Find where the given text appears and provide that cell's center as (x, y) coordinate. 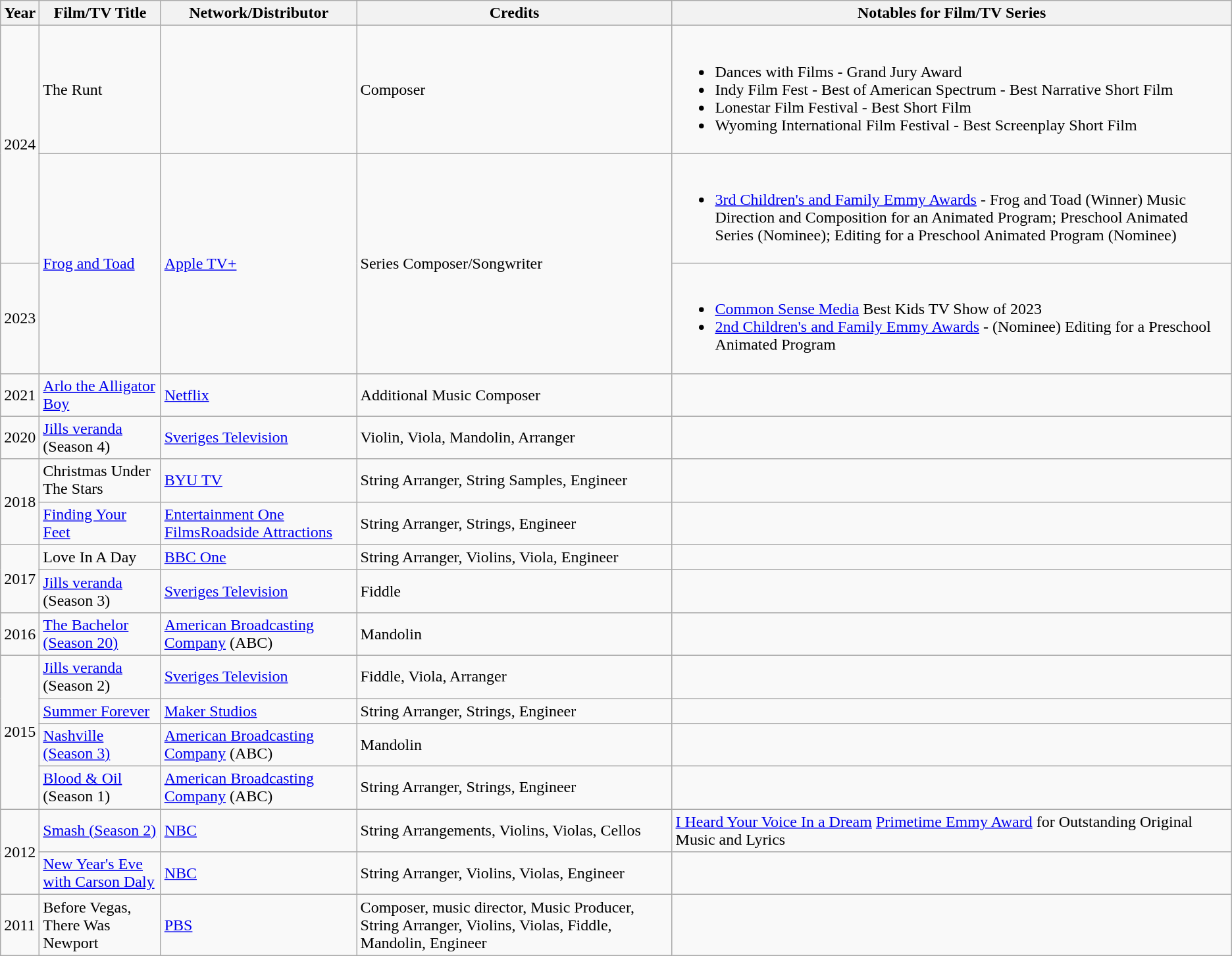
Frog and Toad (100, 263)
Smash (Season 2) (100, 831)
2018 (20, 502)
Notables for Film/TV Series (952, 13)
Entertainment One FilmsRoadside Attractions (259, 523)
PBS (259, 925)
Composer, music director, Music Producer, String Arranger, Violins, Violas, Fiddle, Mandolin, Engineer (515, 925)
Apple TV+ (259, 263)
Fiddle, Viola, Arranger (515, 677)
Arlo the Alligator Boy (100, 395)
Credits (515, 13)
String Arrangements, Violins, Violas, Cellos (515, 831)
Summer Forever (100, 710)
String Arranger, Violins, Violas, Engineer (515, 873)
Film/TV Title (100, 13)
Jills veranda (Season 3) (100, 591)
Netflix (259, 395)
2021 (20, 395)
2024 (20, 145)
Nashville (Season 3) (100, 745)
BYU TV (259, 481)
2011 (20, 925)
Christmas Under The Stars (100, 481)
2016 (20, 633)
Violin, Viola, Mandolin, Arranger (515, 437)
Maker Studios (259, 710)
Fiddle (515, 591)
2017 (20, 578)
The Bachelor (Season 20) (100, 633)
Year (20, 13)
String Arranger, String Samples, Engineer (515, 481)
2023 (20, 319)
Series Composer/Songwriter (515, 263)
2012 (20, 852)
Love In A Day (100, 557)
Common Sense Media Best Kids TV Show of 2023 2nd Children's and Family Emmy Awards - (Nominee) Editing for a Preschool Animated Program (952, 319)
The Runt (100, 90)
BBC One (259, 557)
Blood & Oil (Season 1) (100, 787)
Jills veranda (Season 2) (100, 677)
2020 (20, 437)
New Year's Eve with Carson Daly (100, 873)
Jills veranda (Season 4) (100, 437)
Network/Distributor (259, 13)
Composer (515, 90)
Additional Music Composer (515, 395)
Finding Your Feet (100, 523)
String Arranger, Violins, Viola, Engineer (515, 557)
2015 (20, 732)
Before Vegas, There Was Newport (100, 925)
I Heard Your Voice In a Dream Primetime Emmy Award for Outstanding Original Music and Lyrics (952, 831)
